Capture the cell that displays the provided text and extract its (X, Y) central coordinate. 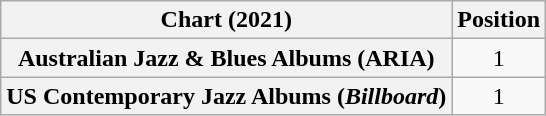
US Contemporary Jazz Albums (Billboard) (226, 96)
Australian Jazz & Blues Albums (ARIA) (226, 58)
Chart (2021) (226, 20)
Position (499, 20)
